Search for the cell housing the specified text and yield its [X, Y] center coordinate. 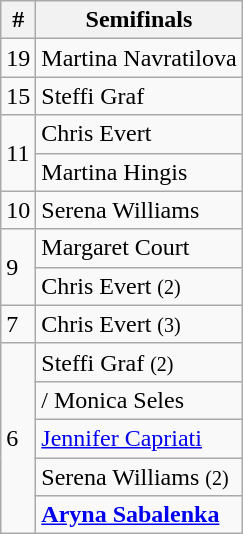
# [18, 20]
19 [18, 58]
Semifinals [139, 20]
Martina Navratilova [139, 58]
Serena Williams (2) [139, 477]
Martina Hingis [139, 172]
Aryna Sabalenka [139, 515]
15 [18, 96]
9 [18, 267]
11 [18, 153]
Jennifer Capriati [139, 438]
/ Monica Seles [139, 400]
7 [18, 324]
Steffi Graf (2) [139, 362]
Chris Evert [139, 134]
Steffi Graf [139, 96]
Chris Evert (2) [139, 286]
Serena Williams [139, 210]
6 [18, 438]
Chris Evert (3) [139, 324]
10 [18, 210]
Margaret Court [139, 248]
